Capture the cell that displays the provided text and extract its (X, Y) central coordinate. 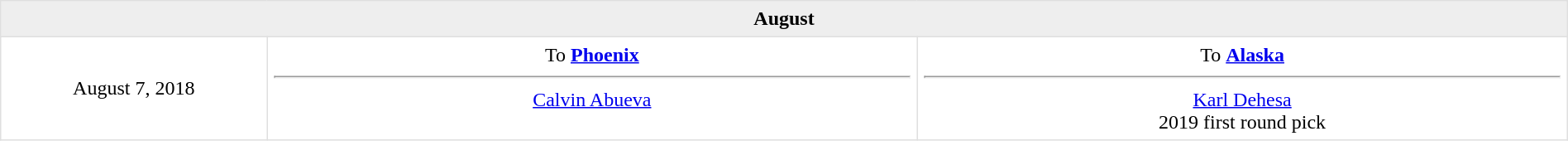
August (784, 19)
August 7, 2018 (134, 88)
To Alaska Karl Dehesa 2019 first round pick (1242, 88)
To Phoenix Calvin Abueva (592, 88)
